Locate the cell with the specified text and output its (X, Y) center coordinate. 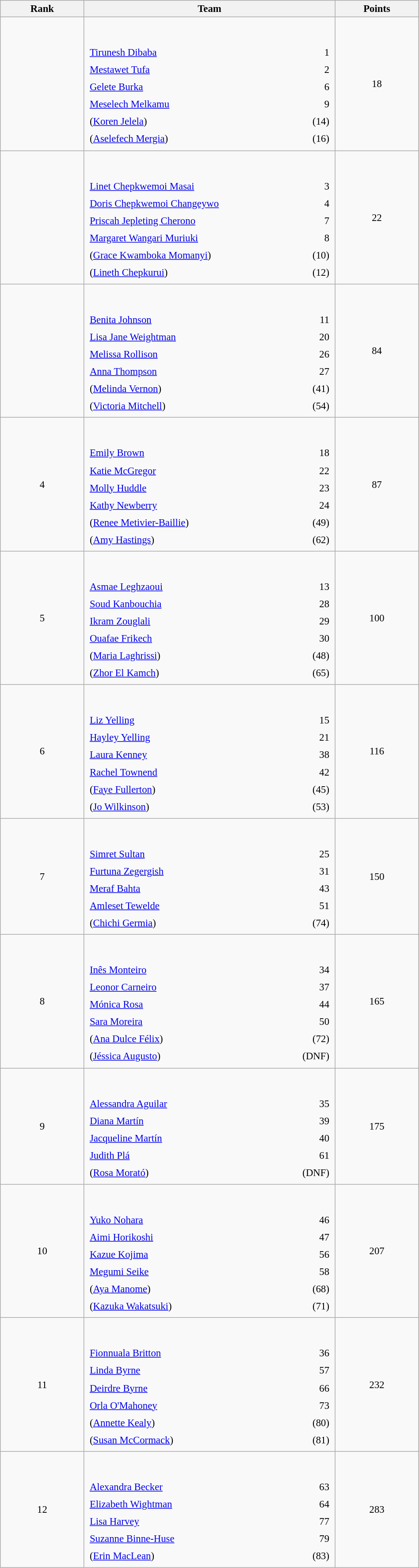
Alessandra Aguilar (175, 1104)
58 (308, 1271)
(Aya Manome) (185, 1289)
150 (377, 876)
51 (306, 906)
(Amy Hastings) (188, 540)
Lisa Jane Weightman (186, 337)
73 (308, 1405)
Furtuna Zegergish (183, 871)
100 (377, 618)
Elizabeth Wightman (186, 1504)
30 (306, 639)
(16) (307, 139)
20 (309, 337)
(71) (308, 1306)
Ouafae Frikech (183, 639)
(10) (315, 255)
283 (377, 1510)
63 (308, 1487)
34 (297, 970)
Anna Thompson (186, 371)
Jacqueline Martín (175, 1138)
207 (377, 1251)
(Ana Dulce Félix) (174, 1039)
Lisa Harvey (186, 1522)
40 (298, 1138)
Margaret Wangari Muriuki (192, 238)
64 (308, 1504)
44 (297, 1005)
(83) (308, 1556)
2 (307, 70)
Points (377, 9)
Molly Huddle (188, 487)
29 (306, 621)
(80) (308, 1423)
(Maria Laghrissi) (183, 656)
Meraf Bahta (183, 888)
Hayley Yelling (181, 738)
(62) (311, 540)
Sara Moreira (174, 1022)
Linda Byrne (186, 1370)
Simret Sultan 25 Furtuna Zegergish 31 Meraf Bahta 43 Amleset Tewelde 51 (Chichi Germia) (74) (209, 876)
Suzanne Binne-Huse (186, 1539)
(53) (304, 807)
(41) (309, 389)
23 (311, 487)
(81) (308, 1440)
(Erin MacLean) (186, 1556)
232 (377, 1385)
(Aselefech Mergia) (185, 139)
(Renee Metivier-Baillie) (188, 522)
175 (377, 1126)
35 (298, 1104)
(Rosa Morató) (175, 1172)
Mestawet Tufa (185, 70)
Yuko Nohara 46 Aimi Horikoshi 47 Kazue Kojima 56 Megumi Seike 58 (Aya Manome) (68) (Kazuka Wakatsuki) (71) (209, 1251)
(Susan McCormack) (186, 1440)
(Kazuka Wakatsuki) (185, 1306)
Aimi Horikoshi (185, 1237)
Emily Brown 18 Katie McGregor 22 Molly Huddle 23 Kathy Newberry 24 (Renee Metivier-Baillie) (49) (Amy Hastings) (62) (209, 484)
Amleset Tewelde (183, 906)
(74) (306, 923)
87 (377, 484)
26 (309, 354)
(12) (315, 272)
21 (304, 738)
165 (377, 1001)
Mónica Rosa (174, 1005)
Ikram Zouglali (183, 621)
84 (377, 351)
79 (308, 1539)
Emily Brown (188, 453)
(Grace Kwamboka Momanyi) (192, 255)
(68) (308, 1289)
Priscah Jepleting Cherono (192, 221)
Inês Monteiro 34 Leonor Carneiro 37 Mónica Rosa 44 Sara Moreira 50 (Ana Dulce Félix) (72) (Jéssica Augusto) (DNF) (209, 1001)
43 (306, 888)
Leonor Carneiro (174, 987)
Liz Yelling 15 Hayley Yelling 21 Laura Kenney 38 Rachel Townend 42 (Faye Fullerton) (45) (Jo Wilkinson) (53) (209, 751)
Judith Plá (175, 1155)
Benita Johnson 11 Lisa Jane Weightman 20 Melissa Rollison 26 Anna Thompson 27 (Melinda Vernon) (41) (Victoria Mitchell) (54) (209, 351)
(Koren Jelela) (185, 122)
(Annette Kealy) (186, 1423)
Alexandra Becker (186, 1487)
(49) (311, 522)
15 (304, 720)
1 (307, 53)
(45) (304, 789)
116 (377, 751)
(Zhor El Kamch) (183, 673)
Linet Chepkwemoi Masai (192, 186)
27 (309, 371)
Tirunesh Dibaba 1 Mestawet Tufa 2 Gelete Burka 6 Meselech Melkamu 9 (Koren Jelela) (14) (Aselefech Mergia) (16) (209, 84)
Deirdre Byrne (186, 1388)
(14) (307, 122)
Soud Kanbouchia (183, 604)
Diana Martín (175, 1121)
Alessandra Aguilar 35 Diana Martín 39 Jacqueline Martín 40 Judith Plá 61 (Rosa Morató) (DNF) (209, 1126)
Alexandra Becker 63 Elizabeth Wightman 64 Lisa Harvey 77 Suzanne Binne-Huse 79 (Erin MacLean) (83) (209, 1510)
Liz Yelling (181, 720)
Kazue Kojima (185, 1254)
Simret Sultan (183, 854)
Melissa Rollison (186, 354)
36 (308, 1353)
47 (308, 1237)
38 (304, 755)
Benita Johnson (186, 320)
(Faye Fullerton) (181, 789)
Asmae Leghzaoui (183, 586)
Gelete Burka (185, 87)
25 (306, 854)
42 (304, 772)
57 (308, 1370)
Laura Kenney (181, 755)
5 (42, 618)
Megumi Seike (185, 1271)
37 (297, 987)
24 (311, 505)
(65) (306, 673)
Orla O'Mahoney (186, 1405)
46 (308, 1220)
56 (308, 1254)
(Jéssica Augusto) (174, 1056)
Fionnuala Britton (186, 1353)
Doris Chepkwemoi Changeywo (192, 203)
50 (297, 1022)
Rank (42, 9)
Tirunesh Dibaba (185, 53)
Fionnuala Britton 36 Linda Byrne 57 Deirdre Byrne 66 Orla O'Mahoney 73 (Annette Kealy) (80) (Susan McCormack) (81) (209, 1385)
3 (315, 186)
Meselech Melkamu (185, 104)
(Victoria Mitchell) (186, 406)
Rachel Townend (181, 772)
28 (306, 604)
10 (42, 1251)
Yuko Nohara (185, 1220)
(Chichi Germia) (183, 923)
39 (298, 1121)
(54) (309, 406)
(Lineth Chepkurui) (192, 272)
12 (42, 1510)
66 (308, 1388)
61 (298, 1155)
Asmae Leghzaoui 13 Soud Kanbouchia 28 Ikram Zouglali 29 Ouafae Frikech 30 (Maria Laghrissi) (48) (Zhor El Kamch) (65) (209, 618)
(72) (297, 1039)
Katie McGregor (188, 470)
Team (209, 9)
(48) (306, 656)
77 (308, 1522)
31 (306, 871)
(Jo Wilkinson) (181, 807)
Kathy Newberry (188, 505)
Inês Monteiro (174, 970)
(Melinda Vernon) (186, 389)
13 (306, 586)
